Search for the cell housing the specified text and yield its [x, y] center coordinate. 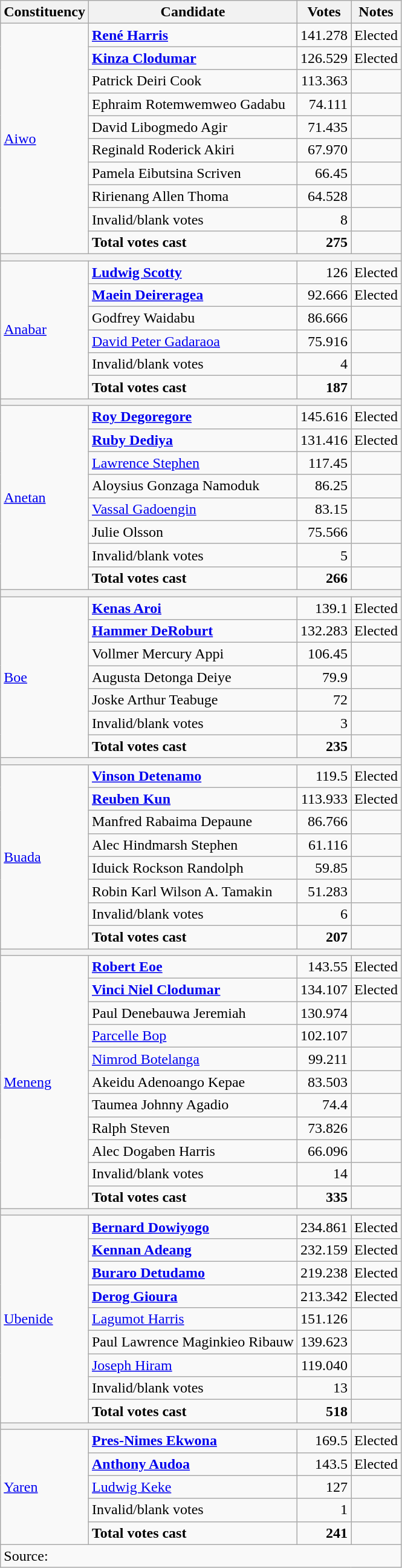
Patrick Deiri Cook [192, 81]
113.933 [324, 799]
Paul Denebauwa Jeremiah [192, 1013]
Ririenang Allen Thoma [192, 196]
Lagumot Harris [192, 1319]
67.970 [324, 150]
141.278 [324, 35]
102.107 [324, 1036]
Vinci Niel Clodumar [192, 990]
Roy Degoregore [192, 417]
187 [324, 387]
David Peter Gadaraoa [192, 341]
Source: [201, 1556]
Alec Dogaben Harris [192, 1151]
117.45 [324, 463]
Augusta Detonga Deiye [192, 677]
Julie Olsson [192, 532]
Aiwo [45, 139]
75.566 [324, 532]
219.238 [324, 1273]
5 [324, 555]
Parcelle Bop [192, 1036]
Joske Arthur Teabuge [192, 700]
Aloysius Gonzaga Namoduk [192, 486]
86.666 [324, 318]
235 [324, 746]
Pamela Eibutsina Scriven [192, 173]
79.9 [324, 677]
Votes [324, 12]
Nimrod Botelanga [192, 1059]
Godfrey Waidabu [192, 318]
Reuben Kun [192, 799]
Robin Karl Wilson A. Tamakin [192, 891]
4 [324, 364]
126.529 [324, 58]
74.4 [324, 1105]
106.45 [324, 654]
Boe [45, 677]
Anthony Audoa [192, 1464]
David Libogmedo Agir [192, 127]
139.1 [324, 608]
131.416 [324, 440]
Bernard Dowiyogo [192, 1227]
86.766 [324, 822]
Iduick Rockson Randolph [192, 868]
145.616 [324, 417]
Reginald Roderick Akiri [192, 150]
Joseph Hiram [192, 1365]
518 [324, 1411]
66.096 [324, 1151]
Robert Eoe [192, 967]
126 [324, 272]
3 [324, 723]
Alec Hindmarsh Stephen [192, 845]
Notes [376, 12]
241 [324, 1533]
Paul Lawrence Maginkieo Ribauw [192, 1342]
74.111 [324, 104]
Kennan Adeang [192, 1250]
Akeidu Adenoango Kepae [192, 1082]
83.503 [324, 1082]
Buraro Detudamo [192, 1273]
Ephraim Rotemwemweo Gadabu [192, 104]
Vinson Detenamo [192, 776]
73.826 [324, 1128]
207 [324, 937]
Anabar [45, 329]
Manfred Rabaima Depaune [192, 822]
119.040 [324, 1365]
71.435 [324, 127]
Derog Gioura [192, 1296]
Kinza Clodumar [192, 58]
232.159 [324, 1250]
64.528 [324, 196]
275 [324, 242]
335 [324, 1197]
72 [324, 700]
Constituency [45, 12]
213.342 [324, 1296]
Vassal Gadoengin [192, 509]
92.666 [324, 295]
René Harris [192, 35]
83.15 [324, 509]
Taumea Johnny Agadio [192, 1105]
61.116 [324, 845]
Hammer DeRoburt [192, 631]
119.5 [324, 776]
127 [324, 1487]
Ruby Dediya [192, 440]
13 [324, 1388]
Ludwig Scotty [192, 272]
6 [324, 914]
51.283 [324, 891]
14 [324, 1174]
143.55 [324, 967]
Ludwig Keke [192, 1487]
266 [324, 578]
Pres-Nimes Ekwona [192, 1441]
139.623 [324, 1342]
Yaren [45, 1487]
143.5 [324, 1464]
Vollmer Mercury Appi [192, 654]
75.916 [324, 341]
132.283 [324, 631]
59.85 [324, 868]
Lawrence Stephen [192, 463]
234.861 [324, 1227]
Candidate [192, 12]
66.45 [324, 173]
1 [324, 1510]
Ubenide [45, 1319]
169.5 [324, 1441]
134.107 [324, 990]
Maein Deireragea [192, 295]
Meneng [45, 1082]
8 [324, 219]
86.25 [324, 486]
Buada [45, 856]
130.974 [324, 1013]
Ralph Steven [192, 1128]
113.363 [324, 81]
151.126 [324, 1319]
Kenas Aroi [192, 608]
99.211 [324, 1059]
Anetan [45, 497]
